Output the (X, Y) coordinate of the center of the cell containing the given text.  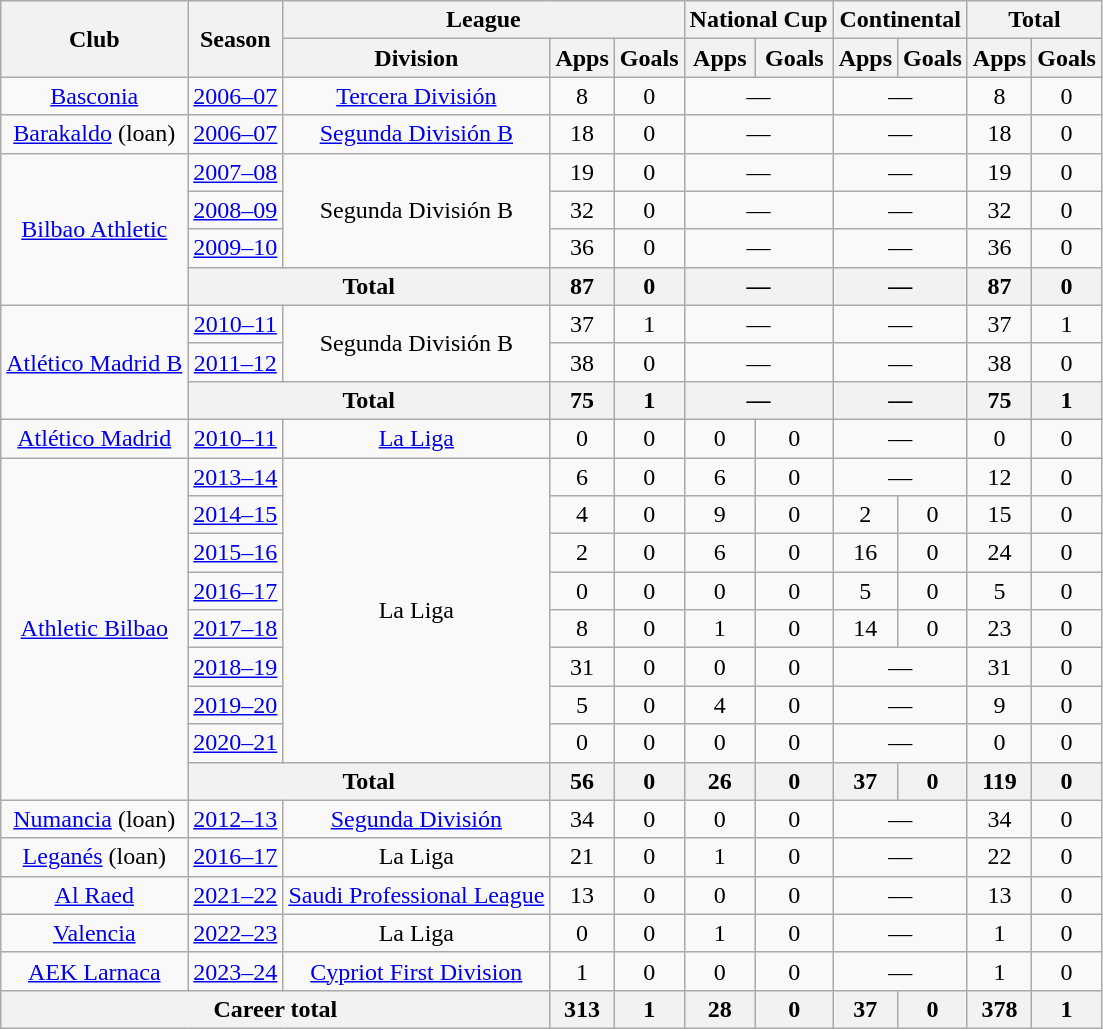
24 (999, 553)
2015–16 (236, 553)
28 (720, 1009)
Tercera División (416, 96)
2009–10 (236, 248)
16 (865, 553)
378 (999, 1009)
21 (582, 857)
2018–19 (236, 667)
Atlético Madrid (94, 438)
2021–22 (236, 895)
2022–23 (236, 933)
Leganés (loan) (94, 857)
2017–18 (236, 629)
Barakaldo (loan) (94, 134)
National Cup (758, 20)
2012–13 (236, 819)
2013–14 (236, 477)
119 (999, 781)
Division (416, 58)
56 (582, 781)
2020–21 (236, 743)
14 (865, 629)
Career total (276, 1009)
23 (999, 629)
Saudi Professional League (416, 895)
12 (999, 477)
Continental (900, 20)
15 (999, 515)
2014–15 (236, 515)
2019–20 (236, 705)
26 (720, 781)
Season (236, 39)
2008–09 (236, 210)
Basconia (94, 96)
Valencia (94, 933)
Atlético Madrid B (94, 362)
Numancia (loan) (94, 819)
Athletic Bilbao (94, 630)
2011–12 (236, 362)
Segunda División (416, 819)
22 (999, 857)
Bilbao Athletic (94, 229)
League (484, 20)
2007–08 (236, 172)
2023–24 (236, 971)
AEK Larnaca (94, 971)
Al Raed (94, 895)
Cypriot First Division (416, 971)
313 (582, 1009)
Club (94, 39)
